Return the (x, y) coordinate for the center point of the cell that contains the specified text.  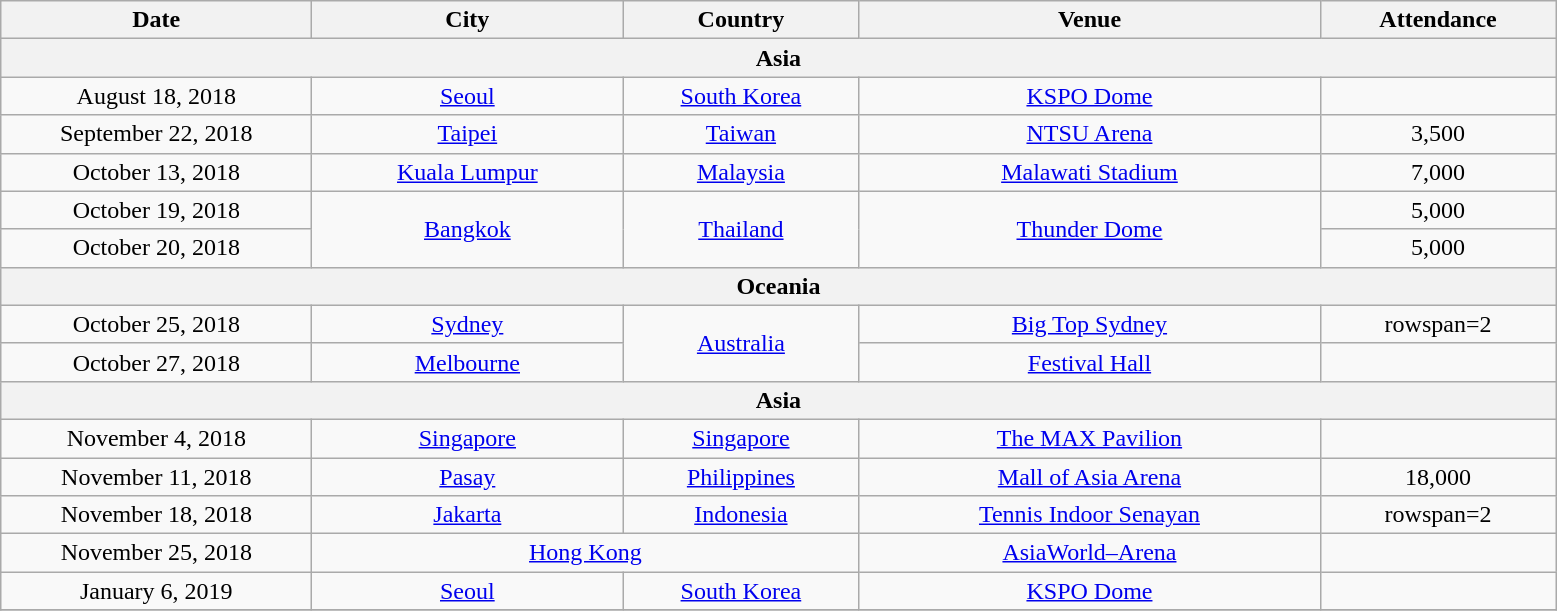
Taiwan (741, 134)
Pasay (468, 477)
Tennis Indoor Senayan (1090, 515)
Thunder Dome (1090, 229)
Philippines (741, 477)
Melbourne (468, 362)
Attendance (1438, 20)
Sydney (468, 324)
Country (741, 20)
November 18, 2018 (156, 515)
NTSU Arena (1090, 134)
October 19, 2018 (156, 210)
Bangkok (468, 229)
7,000 (1438, 172)
October 25, 2018 (156, 324)
City (468, 20)
Thailand (741, 229)
AsiaWorld–Arena (1090, 553)
August 18, 2018 (156, 96)
Mall of Asia Arena (1090, 477)
Malaysia (741, 172)
October 20, 2018 (156, 248)
3,500 (1438, 134)
Oceania (778, 286)
November 25, 2018 (156, 553)
November 11, 2018 (156, 477)
Indonesia (741, 515)
Malawati Stadium (1090, 172)
Hong Kong (586, 553)
January 6, 2019 (156, 591)
Festival Hall (1090, 362)
November 4, 2018 (156, 438)
The MAX Pavilion (1090, 438)
October 13, 2018 (156, 172)
Australia (741, 343)
September 22, 2018 (156, 134)
Big Top Sydney (1090, 324)
18,000 (1438, 477)
Jakarta (468, 515)
Venue (1090, 20)
Date (156, 20)
Kuala Lumpur (468, 172)
Taipei (468, 134)
October 27, 2018 (156, 362)
